Return the (X, Y) coordinate for the center point of the cell that contains the specified text.  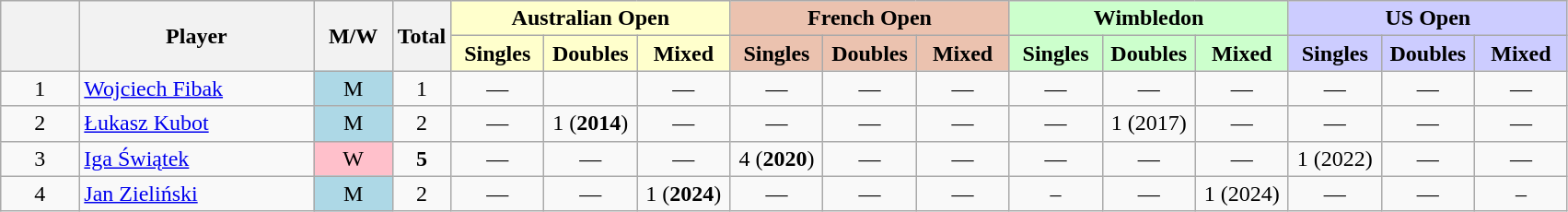
Player (197, 36)
1 (2014) (591, 124)
M/W (354, 36)
Wojciech Fibak (197, 88)
Łukasz Kubot (197, 124)
Australian Open (591, 18)
French Open (869, 18)
Jan Zieliński (197, 194)
4 (41, 194)
4 (2020) (777, 159)
W (354, 159)
5 (422, 159)
3 (41, 159)
Iga Świątek (197, 159)
Wimbledon (1149, 18)
US Open (1427, 18)
1 (2022) (1335, 159)
Total (422, 36)
1 (2017) (1149, 124)
